For the text-containing cell, return its midpoint in [X, Y] coordinate format. 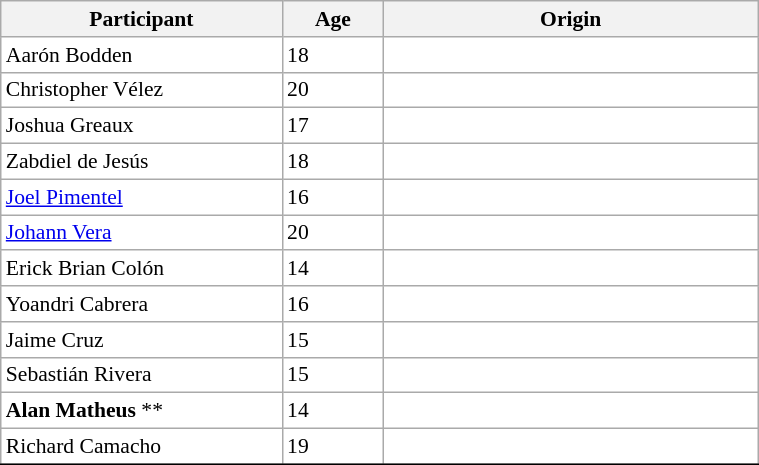
Zabdiel de Jesús [142, 161]
Alan Matheus ** [142, 411]
Johann Vera [142, 232]
Origin [571, 19]
Aarón Bodden [142, 54]
Joel Pimentel [142, 197]
Jaime Cruz [142, 339]
Erick Brian Colón [142, 268]
19 [333, 446]
Richard Camacho [142, 446]
Age [333, 19]
Sebastián Rivera [142, 375]
Yoandri Cabrera [142, 304]
17 [333, 126]
Joshua Greaux [142, 126]
Christopher Vélez [142, 90]
Participant [142, 19]
